Return the [X, Y] coordinate for the center point of the cell that contains the specified text.  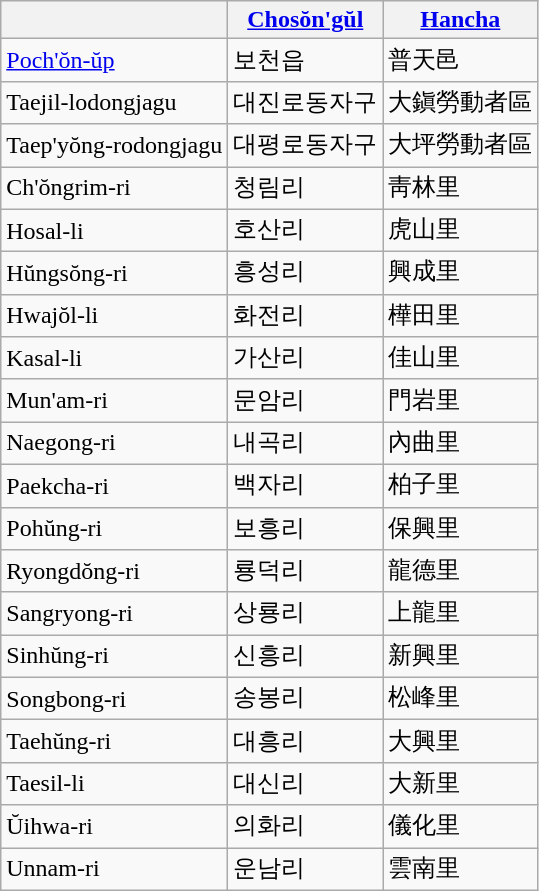
內曲里 [460, 444]
大新里 [460, 784]
신흥리 [306, 656]
儀化里 [460, 826]
백자리 [306, 486]
Naegong-ri [114, 444]
靑林里 [460, 188]
대평로동자구 [306, 146]
Poch'ŏn-ŭp [114, 60]
大興里 [460, 742]
松峰里 [460, 698]
Hŭngsŏng-ri [114, 274]
송봉리 [306, 698]
Pohŭng-ri [114, 528]
문암리 [306, 400]
대진로동자구 [306, 102]
운남리 [306, 870]
Hosal-li [114, 230]
普天邑 [460, 60]
保興里 [460, 528]
의화리 [306, 826]
Sangryong-ri [114, 614]
柏子里 [460, 486]
Ŭihwa-ri [114, 826]
흥성리 [306, 274]
新興里 [460, 656]
Taep'yŏng-rodongjagu [114, 146]
Taejil-lodongjagu [114, 102]
청림리 [306, 188]
佳山里 [460, 358]
Hancha [460, 20]
Ch'ŏngrim-ri [114, 188]
룡덕리 [306, 572]
Songbong-ri [114, 698]
Mun'am-ri [114, 400]
보흥리 [306, 528]
내곡리 [306, 444]
호산리 [306, 230]
Taehŭng-ri [114, 742]
Sinhŭng-ri [114, 656]
Kasal-li [114, 358]
Unnam-ri [114, 870]
興成里 [460, 274]
대신리 [306, 784]
Paekcha-ri [114, 486]
樺田里 [460, 316]
大坪勞動者區 [460, 146]
Hwajŏl-li [114, 316]
Ryongdŏng-ri [114, 572]
虎山里 [460, 230]
Taesil-li [114, 784]
대흥리 [306, 742]
上龍里 [460, 614]
門岩里 [460, 400]
雲南里 [460, 870]
화전리 [306, 316]
大鎭勞動者區 [460, 102]
보천읍 [306, 60]
상룡리 [306, 614]
龍德里 [460, 572]
가산리 [306, 358]
Chosŏn'gŭl [306, 20]
